Scan for the cell matching the given text and deliver its (X, Y) coordinate at center. 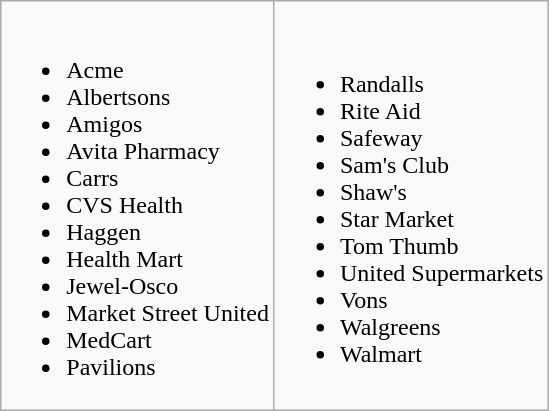
RandallsRite AidSafewaySam's ClubShaw'sStar MarketTom ThumbUnited SupermarketsVonsWalgreensWalmart (411, 206)
AcmeAlbertsonsAmigosAvita PharmacyCarrsCVS HealthHaggenHealth MartJewel-OscoMarket Street UnitedMedCartPavilions (138, 206)
